Provide the (X, Y) coordinate of the cell's center where the given text is located.  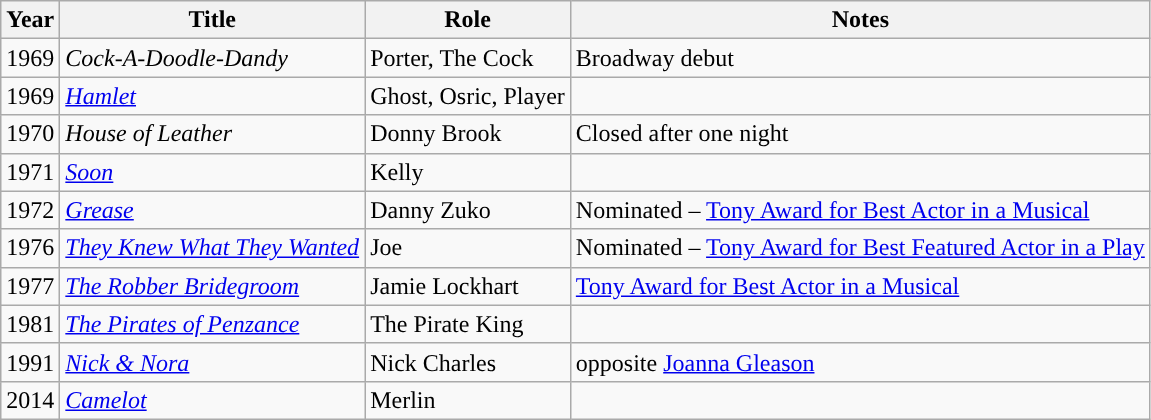
Hamlet (212, 96)
House of Leather (212, 134)
Ghost, Osric, Player (468, 96)
Kelly (468, 172)
Soon (212, 172)
They Knew What They Wanted (212, 248)
Donny Brook (468, 134)
1971 (30, 172)
Merlin (468, 400)
Cock-A-Doodle-Dandy (212, 58)
Broadway debut (860, 58)
opposite Joanna Gleason (860, 362)
1972 (30, 210)
The Robber Bridegroom (212, 286)
The Pirate King (468, 324)
1981 (30, 324)
1970 (30, 134)
Role (468, 20)
Nominated – Tony Award for Best Featured Actor in a Play (860, 248)
Nick & Nora (212, 362)
Nick Charles (468, 362)
Joe (468, 248)
Notes (860, 20)
2014 (30, 400)
1991 (30, 362)
Year (30, 20)
Grease (212, 210)
Jamie Lockhart (468, 286)
Tony Award for Best Actor in a Musical (860, 286)
Danny Zuko (468, 210)
The Pirates of Penzance (212, 324)
Camelot (212, 400)
Title (212, 20)
Nominated – Tony Award for Best Actor in a Musical (860, 210)
1977 (30, 286)
1976 (30, 248)
Porter, The Cock (468, 58)
Closed after one night (860, 134)
